Capture the cell that displays the provided text and extract its [X, Y] central coordinate. 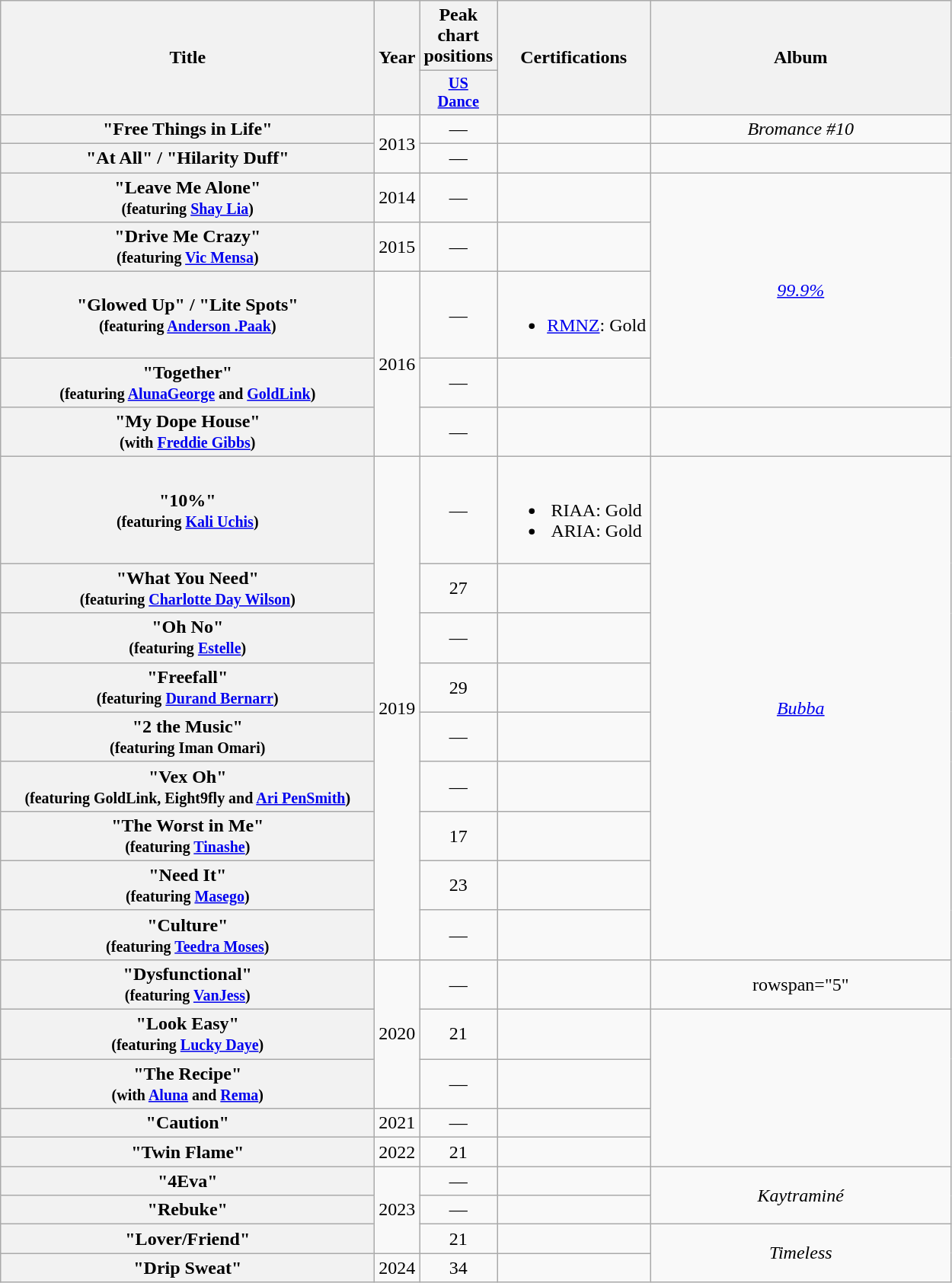
"What You Need"(featuring Charlotte Day Wilson) [187, 588]
"Culture"(featuring Teedra Moses) [187, 935]
Title [187, 58]
"Caution" [187, 1123]
"Twin Flame" [187, 1152]
"Free Things in Life" [187, 129]
"Lover/Friend" [187, 1239]
Certifications [574, 58]
2024 [398, 1268]
27 [458, 588]
2020 [398, 1034]
17 [458, 836]
99.9% [801, 290]
Peak chart positions [458, 36]
2023 [398, 1210]
2016 [398, 364]
2022 [398, 1152]
"Drive Me Crazy"(featuring Vic Mensa) [187, 247]
2013 [398, 143]
"Drip Sweat" [187, 1268]
Bromance #10 [801, 129]
2019 [398, 708]
rowspan="5" [801, 984]
"2 the Music"(featuring Iman Omari) [187, 737]
29 [458, 687]
"Dysfunctional"(featuring VanJess) [187, 984]
RMNZ: Gold [574, 315]
"At All" / "Hilarity Duff" [187, 158]
34 [458, 1268]
Timeless [801, 1253]
Year [398, 58]
"The Worst in Me"(featuring Tinashe) [187, 836]
2021 [398, 1123]
"Rebuke" [187, 1210]
"Oh No"(featuring Estelle) [187, 638]
23 [458, 885]
Album [801, 58]
"My Dope House"(with Freddie Gibbs) [187, 432]
"Freefall"(featuring Durand Bernarr) [187, 687]
USDance [458, 93]
2015 [398, 247]
RIAA: GoldARIA: Gold [574, 510]
"Need It"(featuring Masego) [187, 885]
2014 [398, 198]
"Together"(featuring AlunaGeorge and GoldLink) [187, 382]
"10%"(featuring Kali Uchis) [187, 510]
"4Eva" [187, 1181]
"The Recipe"(with Aluna and Rema) [187, 1084]
"Glowed Up" / "Lite Spots"(featuring Anderson .Paak) [187, 315]
"Leave Me Alone"(featuring Shay Lia) [187, 198]
Kaytraminé [801, 1195]
Bubba [801, 708]
"Vex Oh"(featuring GoldLink, Eight9fly and Ari PenSmith) [187, 786]
"Look Easy"(featuring Lucky Daye) [187, 1034]
